Determine the (x, y) coordinate at the center of the cell enclosing the given text.  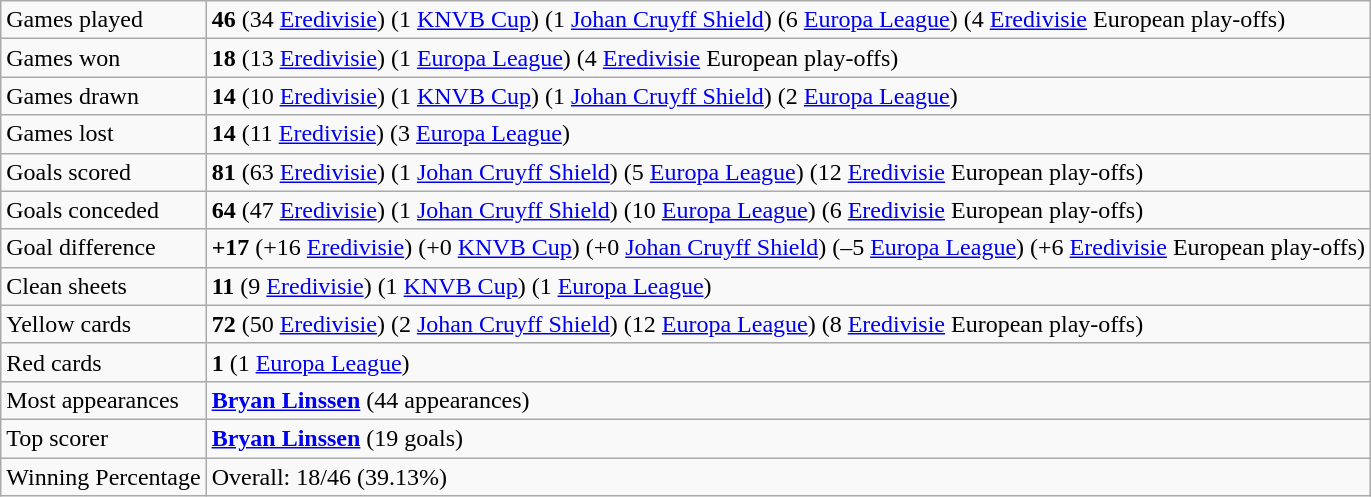
Bryan Linssen (44 appearances) (788, 400)
18 (13 Eredivisie) (1 Europa League) (4 Eredivisie European play-offs) (788, 58)
Red cards (104, 362)
14 (10 Eredivisie) (1 KNVB Cup) (1 Johan Cruyff Shield) (2 Europa League) (788, 96)
Top scorer (104, 438)
Goals scored (104, 172)
Games played (104, 20)
14 (11 Eredivisie) (3 Europa League) (788, 134)
81 (63 Eredivisie) (1 Johan Cruyff Shield) (5 Europa League) (12 Eredivisie European play-offs) (788, 172)
Yellow cards (104, 324)
Games won (104, 58)
11 (9 Eredivisie) (1 KNVB Cup) (1 Europa League) (788, 286)
1 (1 Europa League) (788, 362)
+17 (+16 Eredivisie) (+0 KNVB Cup) (+0 Johan Cruyff Shield) (–5 Europa League) (+6 Eredivisie European play-offs) (788, 248)
72 (50 Eredivisie) (2 Johan Cruyff Shield) (12 Europa League) (8 Eredivisie European play-offs) (788, 324)
Winning Percentage (104, 477)
46 (34 Eredivisie) (1 KNVB Cup) (1 Johan Cruyff Shield) (6 Europa League) (4 Eredivisie European play-offs) (788, 20)
64 (47 Eredivisie) (1 Johan Cruyff Shield) (10 Europa League) (6 Eredivisie European play-offs) (788, 210)
Clean sheets (104, 286)
Games drawn (104, 96)
Most appearances (104, 400)
Games lost (104, 134)
Bryan Linssen (19 goals) (788, 438)
Overall: 18/46 (39.13%) (788, 477)
Goals conceded (104, 210)
Goal difference (104, 248)
